Search for the cell housing the specified text and yield its [X, Y] center coordinate. 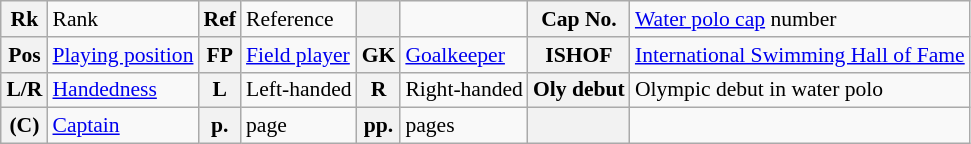
Captain [122, 126]
Ref [220, 19]
Field player [299, 55]
Rk [24, 19]
FP [220, 55]
Cap No. [579, 19]
ISHOF [579, 55]
Rank [122, 19]
Oly debut [579, 90]
pages [464, 126]
Reference [299, 19]
L [220, 90]
(C) [24, 126]
Pos [24, 55]
Right-handed [464, 90]
R [379, 90]
GK [379, 55]
Goalkeeper [464, 55]
Handedness [122, 90]
Playing position [122, 55]
Left-handed [299, 90]
Water polo cap number [800, 19]
pp. [379, 126]
L/R [24, 90]
International Swimming Hall of Fame [800, 55]
Olympic debut in water polo [800, 90]
page [299, 126]
p. [220, 126]
